Pinpoint the cell where the given text exists, returning its (x, y) midpoint coordinate. 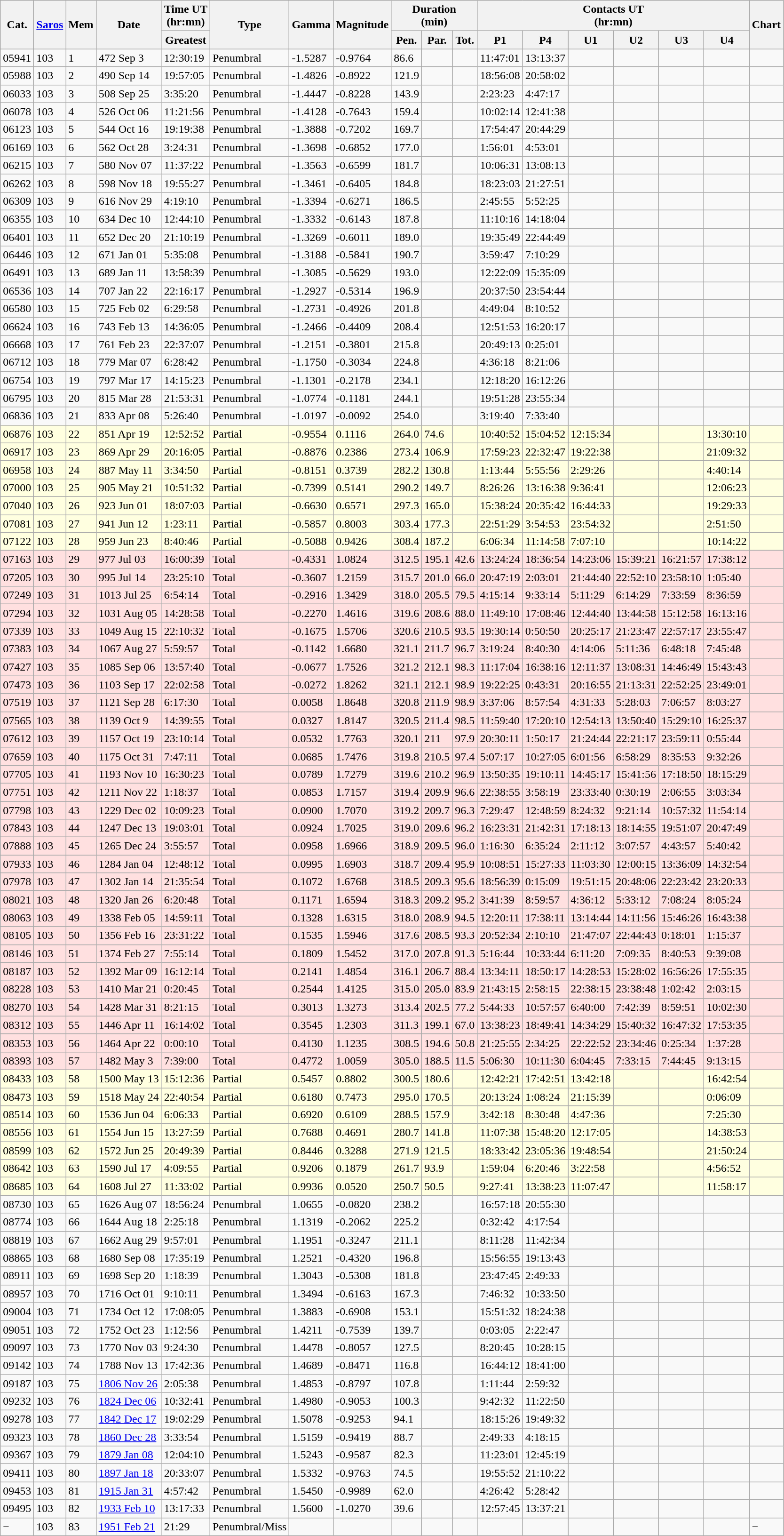
1.0824 (362, 560)
22 (81, 434)
1662 Aug 29 (129, 1240)
318.3 (406, 900)
-1.3888 (311, 129)
0.3545 (311, 1025)
4:36:18 (500, 362)
17:38:11 (545, 918)
-1.4128 (311, 112)
797 Mar 17 (129, 380)
97.4 (465, 756)
10:33:44 (545, 953)
14:32:54 (727, 864)
4:36:12 (591, 900)
207.8 (437, 953)
-1.4447 (311, 94)
-1.3461 (311, 183)
1842 Dec 17 (129, 1419)
725 Feb 02 (129, 309)
300.5 (406, 1079)
05941 (17, 58)
66.0 (465, 577)
17:08:46 (545, 613)
196.8 (406, 1258)
209.7 (437, 810)
15:40:32 (636, 1025)
0.9206 (311, 1168)
19:49:32 (545, 1419)
1338 Feb 05 (129, 918)
1067 Aug 27 (129, 649)
96.7 (465, 649)
12:15:34 (591, 434)
22:52:25 (681, 685)
07205 (17, 577)
16:21:57 (681, 560)
-0.6143 (362, 219)
8:26:26 (500, 488)
851 Apr 19 (129, 434)
2:10:10 (545, 936)
-0.5857 (311, 524)
11:21:56 (185, 112)
0.6920 (311, 1115)
5:26:40 (185, 416)
50.5 (437, 1186)
Greatest (185, 40)
1.0655 (311, 1204)
526 Oct 06 (129, 112)
12:42:21 (500, 1079)
0:18:01 (681, 936)
11:47:01 (500, 58)
169.7 (406, 129)
21 (81, 416)
12:11:37 (591, 667)
0.1879 (362, 1168)
313.4 (406, 1007)
1.6903 (362, 864)
11:59:40 (500, 720)
21:29 (185, 1527)
1:15:37 (727, 936)
1879 Jan 08 (129, 1455)
-0.9253 (362, 1419)
18:41:00 (545, 1365)
180.6 (437, 1079)
50 (81, 936)
17:54:47 (500, 129)
689 Jan 11 (129, 273)
1:37:28 (727, 1043)
959 Jun 23 (129, 542)
32 (81, 613)
07705 (17, 774)
8:10:52 (545, 309)
1.7279 (362, 774)
09232 (17, 1401)
130.8 (437, 470)
16:56:26 (681, 971)
321.2 (406, 667)
-0.5308 (362, 1276)
8:36:59 (727, 595)
0.6571 (362, 505)
4:47:36 (591, 1115)
4:19:10 (185, 201)
12:45:19 (545, 1455)
-0.2270 (311, 613)
3:55:57 (185, 846)
833 Apr 08 (129, 416)
0.0995 (311, 864)
1.7526 (362, 667)
1.7070 (362, 810)
Date (129, 24)
0.1535 (311, 936)
79.5 (465, 595)
13:13:37 (545, 58)
15:46:26 (681, 918)
186.5 (406, 201)
-0.9764 (362, 58)
234.1 (406, 380)
1.4478 (311, 1347)
74.5 (406, 1473)
P1 (500, 40)
06712 (17, 362)
905 May 21 (129, 488)
53 (81, 989)
1139 Oct 9 (129, 720)
69 (81, 1276)
1:16:30 (500, 846)
88.4 (465, 971)
21:47:07 (591, 936)
3:41:39 (500, 900)
0.7688 (311, 1133)
1.7025 (362, 828)
121.5 (437, 1151)
707 Jan 22 (129, 291)
10:27:05 (545, 756)
-0.9763 (362, 1473)
55 (81, 1025)
17:35:19 (185, 1258)
17:20:10 (545, 720)
18:14:55 (636, 828)
1:13:44 (500, 470)
06491 (17, 273)
40 (81, 756)
887 May 11 (129, 470)
209.6 (437, 828)
2:51:50 (727, 524)
6:28:42 (185, 362)
22:32:47 (545, 452)
15:39:21 (636, 560)
3:19:40 (500, 416)
16:42:54 (727, 1079)
0.0789 (311, 774)
26 (81, 505)
15:38:24 (500, 505)
06355 (17, 219)
07519 (17, 703)
-0.6271 (362, 201)
09495 (17, 1509)
1410 Mar 21 (129, 989)
11:10:16 (500, 219)
08393 (17, 1061)
20:37:50 (500, 291)
-0.4409 (362, 327)
5:28:42 (545, 1491)
-0.9554 (311, 434)
Contacts UT(hr:mn) (613, 16)
06123 (17, 129)
20:44:29 (545, 129)
88.7 (406, 1437)
7:33:15 (636, 1061)
318.9 (406, 846)
06876 (17, 434)
18:15:26 (500, 1419)
86.6 (406, 58)
13:36:09 (681, 864)
4:47:17 (545, 94)
15:51:32 (500, 1312)
20:16:05 (185, 452)
-0.8876 (311, 452)
14:23:06 (591, 560)
184.8 (406, 183)
9:13:15 (727, 1061)
205.5 (437, 595)
7 (81, 165)
07473 (17, 685)
12:44:10 (185, 219)
5:11:36 (636, 649)
6:20:48 (185, 900)
0.3288 (362, 1151)
07978 (17, 882)
08270 (17, 1007)
68 (81, 1258)
-0.3801 (362, 344)
19:55:27 (185, 183)
1.4616 (362, 613)
07249 (17, 595)
82.3 (406, 1455)
273.4 (406, 452)
5:06:30 (500, 1061)
13:58:39 (185, 273)
12:00:15 (636, 864)
06033 (17, 94)
4:49:04 (500, 309)
81 (81, 1491)
36 (81, 685)
08312 (17, 1025)
5:44:33 (500, 1007)
193.0 (406, 273)
1.3273 (362, 1007)
190.7 (406, 255)
472 Sep 3 (129, 58)
08433 (17, 1079)
0:06:09 (727, 1097)
18 (81, 362)
-0.9053 (362, 1401)
07081 (17, 524)
4:56:52 (727, 1168)
15:04:52 (545, 434)
0.8802 (362, 1079)
-1.3394 (311, 201)
995 Jul 14 (129, 577)
0:32:42 (500, 1222)
244.1 (406, 398)
16:38:16 (545, 667)
4:17:54 (545, 1222)
181.7 (406, 165)
21:24:44 (591, 738)
7:42:39 (636, 1007)
23:34:46 (636, 1043)
1302 Jan 14 (129, 882)
47 (81, 882)
20:48:06 (636, 882)
1320 Jan 26 (129, 900)
1392 Mar 09 (129, 971)
0.0924 (311, 828)
5 (81, 129)
6:40:00 (591, 1007)
14:34:29 (591, 1025)
1.8147 (362, 720)
-0.2916 (311, 595)
311.3 (406, 1025)
06754 (17, 380)
16 (81, 327)
08228 (17, 989)
3:54:53 (545, 524)
-0.0820 (362, 1204)
1608 Jul 27 (129, 1186)
06446 (17, 255)
12:04:10 (185, 1455)
23:20:33 (727, 882)
21:25:55 (500, 1043)
508 Sep 25 (129, 94)
318.7 (406, 864)
-1.4826 (311, 76)
1806 Nov 26 (129, 1383)
1.5243 (311, 1455)
0.4691 (362, 1133)
06795 (17, 398)
0:25:01 (545, 344)
9:32:26 (727, 756)
7:33:40 (545, 416)
-0.4331 (311, 560)
08911 (17, 1276)
07294 (17, 613)
19:48:54 (591, 1151)
121.9 (406, 76)
7:44:45 (681, 1061)
1049 Aug 15 (129, 631)
6:01:56 (591, 756)
1193 Nov 10 (129, 774)
12:48:59 (545, 810)
2:34:25 (545, 1043)
-1.5287 (311, 58)
-1.0774 (311, 398)
20:55:30 (545, 1204)
06580 (17, 309)
1.4689 (311, 1365)
10:14:22 (727, 542)
4 (81, 112)
-0.2178 (362, 380)
153.1 (406, 1312)
1013 Jul 25 (129, 595)
66 (81, 1222)
0.1072 (311, 882)
1590 Jul 17 (129, 1168)
07888 (17, 846)
7:09:35 (636, 953)
254.0 (406, 416)
22:38:55 (500, 792)
10:40:52 (500, 434)
238.2 (406, 1204)
1644 Aug 18 (129, 1222)
13:27:59 (185, 1133)
96.6 (465, 792)
177.3 (437, 524)
12:51:53 (500, 327)
11:37:22 (185, 165)
5:40:42 (727, 846)
201.0 (437, 577)
143.9 (406, 94)
10:32:41 (185, 1401)
08353 (17, 1043)
580 Nov 07 (129, 165)
12 (81, 255)
199.1 (437, 1025)
490 Sep 14 (129, 76)
08819 (17, 1240)
7:29:47 (500, 810)
06262 (17, 183)
1.2521 (311, 1258)
18:15:29 (727, 774)
6:54:14 (185, 595)
8:57:54 (545, 703)
1.4980 (311, 1401)
1.7157 (362, 792)
8:40:46 (185, 542)
-0.6852 (362, 147)
1.5332 (311, 1473)
22:02:58 (185, 685)
09097 (17, 1347)
4:26:42 (500, 1491)
652 Dec 20 (129, 237)
Gamma (311, 24)
2:45:55 (500, 201)
1951 Feb 21 (129, 1527)
22:44:43 (636, 936)
11:33:02 (185, 1186)
13:08:13 (545, 165)
-1.3563 (311, 165)
91.3 (465, 953)
20:33:07 (185, 1473)
18:56:39 (500, 882)
0.3013 (311, 1007)
-0.7202 (362, 129)
22:23:42 (681, 882)
94.1 (406, 1419)
95.6 (465, 882)
19:51:15 (591, 882)
18:56:08 (500, 76)
14:36:05 (185, 327)
14 (81, 291)
08105 (17, 936)
1.7476 (362, 756)
18:07:03 (185, 505)
76 (81, 1401)
14:28:53 (591, 971)
11:03:30 (591, 864)
20:16:55 (591, 685)
12:54:13 (591, 720)
194.6 (437, 1043)
-1.0197 (311, 416)
315.7 (406, 577)
1:18:37 (185, 792)
94.5 (465, 918)
319.0 (406, 828)
320.8 (406, 703)
0.1328 (311, 918)
1.6315 (362, 918)
71 (81, 1312)
0:20:45 (185, 989)
-0.7643 (362, 112)
1229 Dec 02 (129, 810)
15:28:02 (636, 971)
13 (81, 273)
93.3 (465, 936)
-0.9587 (362, 1455)
Magnitude (362, 24)
170.5 (437, 1097)
15:27:33 (545, 864)
3:58:19 (545, 792)
319.8 (406, 756)
5:07:17 (500, 756)
08599 (17, 1151)
0:43:31 (545, 685)
319.2 (406, 810)
-0.7539 (362, 1329)
0:50:50 (545, 631)
-0.8471 (362, 1365)
19:03:01 (185, 828)
54 (81, 1007)
1.3043 (311, 1276)
282.2 (406, 470)
319.4 (406, 792)
1265 Dec 24 (129, 846)
8:40:53 (681, 953)
06624 (17, 327)
1.7763 (362, 738)
75 (81, 1383)
13:34:11 (500, 971)
Par. (437, 40)
21:23:47 (636, 631)
23:25:10 (185, 577)
1518 May 24 (129, 1097)
6:17:30 (185, 703)
1.5078 (311, 1419)
23:54:44 (545, 291)
0.0058 (311, 703)
19:13:43 (545, 1258)
0.0532 (311, 738)
1716 Oct 01 (129, 1294)
1.8648 (362, 703)
07612 (17, 738)
08556 (17, 1133)
1915 Jan 31 (129, 1491)
Saros (50, 24)
1770 Nov 03 (129, 1347)
2:05:38 (185, 1383)
0.0958 (311, 846)
1:18:39 (185, 1276)
1.8262 (362, 685)
1.4853 (311, 1383)
30 (81, 577)
5:59:57 (185, 649)
Type (249, 24)
24 (81, 470)
8:35:53 (681, 756)
0.0685 (311, 756)
18:56:24 (185, 1204)
-0.5314 (362, 291)
-0.4320 (362, 1258)
18:36:54 (545, 560)
70 (81, 1294)
-0.9419 (362, 1437)
20:49:13 (500, 344)
33 (81, 631)
11:54:14 (727, 810)
U2 (636, 40)
42.6 (465, 560)
20:49:39 (185, 1151)
6:35:24 (545, 846)
3:07:57 (636, 846)
1500 May 13 (129, 1079)
Chart (766, 24)
-0.5629 (362, 273)
80 (81, 1473)
211.9 (437, 703)
22:51:29 (500, 524)
08774 (17, 1222)
0.6109 (362, 1115)
83.9 (465, 989)
3:42:18 (500, 1115)
6 (81, 147)
3:33:54 (185, 1437)
1211 Nov 22 (129, 792)
317.6 (406, 936)
1572 Jun 25 (129, 1151)
-0.5088 (311, 542)
06078 (17, 112)
13:42:18 (591, 1079)
07751 (17, 792)
23:38:48 (636, 989)
13:16:38 (545, 488)
1175 Oct 31 (129, 756)
19:55:52 (500, 1473)
-1.3085 (311, 273)
-1.2731 (311, 309)
0:25:34 (681, 1043)
167.3 (406, 1294)
20 (81, 398)
08063 (17, 918)
23:47:45 (500, 1276)
98.5 (465, 720)
1.6768 (362, 882)
303.4 (406, 524)
19:57:05 (185, 76)
7:07:10 (591, 542)
1680 Sep 08 (129, 1258)
-0.8057 (362, 1347)
96.2 (465, 828)
181.8 (406, 1276)
22:21:17 (636, 738)
202.5 (437, 1007)
1247 Dec 13 (129, 828)
23:05:36 (545, 1151)
6:29:58 (185, 309)
Mem (81, 24)
16:47:32 (681, 1025)
17:38:12 (727, 560)
165.0 (437, 505)
1.4854 (362, 971)
23:55:47 (727, 631)
6:04:45 (591, 1061)
17:42:51 (545, 1079)
1752 Oct 23 (129, 1329)
3:19:24 (500, 649)
15:43:43 (727, 667)
06309 (17, 201)
8:11:28 (500, 1240)
22:57:17 (681, 631)
0.5457 (311, 1079)
8:21:06 (545, 362)
67.0 (465, 1025)
9:27:41 (500, 1186)
177.0 (406, 147)
6:58:29 (636, 756)
211.4 (437, 720)
4:18:15 (545, 1437)
264.0 (406, 434)
159.4 (406, 112)
4:14:06 (591, 649)
56 (81, 1043)
08957 (17, 1294)
07798 (17, 810)
20:47:19 (500, 577)
6:14:29 (636, 595)
1.3429 (362, 595)
4:43:57 (681, 846)
1.3494 (311, 1294)
1.6594 (362, 900)
-1.1750 (311, 362)
10:51:32 (185, 488)
0:03:05 (500, 1329)
16:44:33 (591, 505)
11:07:47 (591, 1186)
07427 (17, 667)
196.9 (406, 291)
09323 (17, 1437)
35 (81, 667)
1:08:24 (545, 1097)
16:43:38 (727, 918)
224.8 (406, 362)
7:45:48 (727, 649)
Cat. (17, 24)
12:57:45 (500, 1509)
1157 Oct 19 (129, 738)
39.6 (406, 1509)
-1.3188 (311, 255)
1446 Apr 11 (129, 1025)
208.5 (437, 936)
-0.3034 (362, 362)
17:42:36 (185, 1365)
08146 (17, 953)
288.5 (406, 1115)
13:50:40 (636, 720)
977 Jul 03 (129, 560)
189.0 (406, 237)
8:59:57 (545, 900)
23 (81, 452)
23:49:01 (727, 685)
7:25:30 (727, 1115)
0.0900 (311, 810)
1428 Mar 31 (129, 1007)
209.3 (437, 882)
315.0 (406, 989)
19:51:07 (681, 828)
1.5706 (362, 631)
-0.5841 (362, 255)
37 (81, 703)
Tot. (465, 40)
308.5 (406, 1043)
61 (81, 1133)
6:06:33 (185, 1115)
-0.0092 (362, 416)
41 (81, 774)
77.2 (465, 1007)
7:10:29 (545, 255)
7:55:14 (185, 953)
-0.6163 (362, 1294)
16:20:17 (545, 327)
1.5450 (311, 1491)
106.9 (437, 452)
-0.8797 (362, 1383)
316.1 (406, 971)
9:36:41 (591, 488)
8:21:15 (185, 1007)
3 (81, 94)
18:24:38 (545, 1312)
25 (81, 488)
7:33:59 (681, 595)
16:13:16 (727, 613)
-0.4926 (362, 309)
63 (81, 1168)
7:46:32 (500, 1294)
209.9 (437, 792)
2:03:15 (727, 989)
8:20:45 (500, 1347)
96.9 (465, 774)
305.0 (406, 1061)
88.0 (465, 613)
27 (81, 524)
209.4 (437, 864)
-1.1301 (311, 380)
44 (81, 828)
0.7473 (362, 1097)
3:34:50 (185, 470)
08865 (17, 1258)
1.1319 (311, 1222)
127.5 (406, 1347)
308.4 (406, 542)
195.1 (437, 560)
22:22:52 (591, 1043)
11:49:10 (500, 613)
50.8 (465, 1043)
77 (81, 1419)
0.5141 (362, 488)
4:09:55 (185, 1168)
6:11:20 (591, 953)
07163 (17, 560)
31 (81, 595)
-0.8228 (362, 94)
9:42:32 (500, 1401)
0.0520 (362, 1186)
5:11:29 (591, 595)
1085 Sep 06 (129, 667)
13:37:21 (545, 1509)
2:29:26 (591, 470)
16:57:18 (500, 1204)
-0.6908 (362, 1312)
09411 (17, 1473)
20:35:42 (545, 505)
11 (81, 237)
21:42:31 (545, 828)
-1.3332 (311, 219)
2:03:01 (545, 577)
14:39:55 (185, 720)
22:44:49 (545, 237)
09142 (17, 1365)
14:59:11 (185, 918)
320.6 (406, 631)
10:57:57 (545, 1007)
20:13:24 (500, 1097)
Penumbral/Miss (249, 1527)
22:16:17 (185, 291)
14:28:58 (185, 613)
209.5 (437, 846)
1554 Jun 15 (129, 1133)
79 (81, 1455)
1626 Aug 07 (129, 1204)
1734 Oct 12 (129, 1312)
09051 (17, 1329)
17 (81, 344)
23:55:34 (545, 398)
2:22:47 (545, 1329)
16:12:26 (545, 380)
295.0 (406, 1097)
19:30:14 (500, 631)
1284 Jan 04 (129, 864)
43 (81, 810)
23:58:10 (681, 577)
0.8446 (311, 1151)
06215 (17, 165)
11:17:04 (500, 667)
13:57:40 (185, 667)
5:55:56 (545, 470)
0.4130 (311, 1043)
65 (81, 1204)
08514 (17, 1115)
1:02:42 (681, 989)
60 (81, 1115)
4:57:42 (185, 1491)
13:14:44 (591, 918)
19:02:29 (185, 1419)
17:08:05 (185, 1312)
9:10:11 (185, 1294)
16:12:14 (185, 971)
0.1116 (362, 434)
22:10:32 (185, 631)
12:41:38 (545, 112)
67 (81, 1240)
78 (81, 1437)
Time UT(hr:mn) (185, 16)
12:30:19 (185, 58)
1824 Dec 06 (129, 1401)
-0.3247 (362, 1240)
205.0 (437, 989)
12:52:52 (185, 434)
157.9 (437, 1115)
06958 (17, 470)
-0.6405 (362, 183)
12:22:09 (500, 273)
95.2 (465, 900)
51 (81, 953)
18:49:41 (545, 1025)
19:51:28 (500, 398)
208.4 (406, 327)
97.9 (465, 738)
12:20:11 (500, 918)
0:55:44 (727, 738)
62 (81, 1151)
11:58:17 (727, 1186)
11:14:58 (545, 542)
74.6 (437, 434)
19:22:38 (591, 452)
1:56:01 (500, 147)
10:33:50 (545, 1294)
74 (81, 1365)
U4 (727, 40)
15:41:56 (636, 774)
5:28:03 (636, 703)
10:57:32 (681, 810)
08473 (17, 1097)
8:30:48 (545, 1115)
13:24:24 (500, 560)
0.1171 (311, 900)
96.3 (465, 810)
10:02:30 (727, 1007)
16:30:23 (185, 774)
21:43:15 (500, 989)
13:17:33 (185, 1509)
-0.1675 (311, 631)
19:35:49 (500, 237)
07565 (17, 720)
21:27:51 (545, 183)
9 (81, 201)
07339 (17, 631)
15:29:10 (681, 720)
22:37:07 (185, 344)
11.5 (465, 1061)
9:24:30 (185, 1347)
1.1235 (362, 1043)
-1.3269 (311, 237)
1897 Jan 18 (129, 1473)
-0.3607 (311, 577)
21:09:32 (727, 452)
923 Jun 01 (129, 505)
-0.8922 (362, 76)
100.3 (406, 1401)
18:23:03 (500, 183)
12:44:40 (591, 613)
2:06:55 (681, 792)
07659 (17, 756)
42 (81, 792)
20:30:11 (500, 738)
8:59:51 (681, 1007)
779 Mar 07 (129, 362)
1.3883 (311, 1312)
15:12:36 (185, 1079)
0.0853 (311, 792)
4:31:33 (591, 703)
19 (81, 380)
10 (81, 219)
10:02:14 (500, 112)
07000 (17, 488)
09278 (17, 1419)
34 (81, 649)
-0.6011 (362, 237)
0.2386 (362, 452)
14:46:49 (681, 667)
0.1809 (311, 953)
5:33:12 (636, 900)
1.4211 (311, 1329)
3:59:47 (500, 255)
07933 (17, 864)
0.6180 (311, 1097)
95.9 (465, 864)
671 Jan 01 (129, 255)
-0.9989 (362, 1491)
139.7 (406, 1329)
20:25:17 (591, 631)
107.8 (406, 1383)
21:35:54 (185, 882)
1 (81, 58)
9:39:08 (727, 953)
13:44:58 (636, 613)
1:23:11 (185, 524)
201.8 (406, 309)
8:03:27 (727, 703)
5:16:44 (500, 953)
211.7 (437, 649)
12:06:23 (727, 488)
5:52:25 (545, 201)
1:11:44 (500, 1383)
57 (81, 1061)
15:12:58 (681, 613)
544 Oct 16 (129, 129)
1.5159 (311, 1437)
08730 (17, 1204)
761 Feb 23 (129, 344)
83 (81, 1527)
14:38:53 (727, 1133)
21:10:19 (185, 237)
59 (81, 1097)
19:29:33 (727, 505)
07843 (17, 828)
06668 (17, 344)
-1.2927 (311, 291)
1.2303 (362, 1025)
23:31:22 (185, 936)
-0.8151 (311, 470)
1356 Feb 16 (129, 936)
98.3 (465, 667)
21:13:31 (636, 685)
09187 (17, 1383)
250.7 (406, 1186)
0.8003 (362, 524)
21:44:40 (591, 577)
941 Jun 12 (129, 524)
211.1 (406, 1240)
16:00:39 (185, 560)
06536 (17, 291)
7:08:24 (681, 900)
141.8 (437, 1133)
3:37:06 (500, 703)
23:33:40 (591, 792)
10:11:30 (545, 1061)
1374 Feb 27 (129, 953)
Pen. (406, 40)
17:55:35 (727, 971)
06169 (17, 147)
2:11:12 (591, 846)
10:09:23 (185, 810)
1.4125 (362, 989)
10:28:15 (545, 1347)
206.7 (437, 971)
08187 (17, 971)
11:07:38 (500, 1133)
22:52:10 (636, 577)
06917 (17, 452)
-0.2062 (362, 1222)
06401 (17, 237)
20:47:49 (727, 828)
7:39:00 (185, 1061)
16:23:31 (500, 828)
1031 Aug 05 (129, 613)
208.6 (437, 613)
22:38:15 (591, 989)
22:40:54 (185, 1097)
3:03:34 (727, 792)
14:15:23 (185, 380)
2:23:23 (500, 94)
39 (81, 738)
1:12:56 (185, 1329)
-1.2466 (311, 327)
209.2 (437, 900)
29 (81, 560)
13:50:35 (500, 774)
09004 (17, 1312)
1:59:04 (500, 1168)
7:47:11 (185, 756)
290.2 (406, 488)
6:48:18 (681, 649)
-1.3698 (311, 147)
9:57:01 (185, 1240)
19:22:25 (500, 685)
743 Feb 13 (129, 327)
15:35:09 (545, 273)
Duration(min) (435, 16)
20:58:02 (545, 76)
6:06:34 (500, 542)
8 (81, 183)
0.0327 (311, 720)
-0.0677 (311, 667)
188.5 (437, 1061)
3:35:20 (185, 94)
7:06:57 (681, 703)
18:33:42 (500, 1151)
20:52:34 (500, 936)
9:33:14 (545, 595)
08021 (17, 900)
616 Nov 29 (129, 201)
82 (81, 1509)
320.5 (406, 720)
17:18:50 (681, 774)
8:05:24 (727, 900)
0.3739 (362, 470)
62.0 (406, 1491)
280.7 (406, 1133)
1860 Dec 28 (129, 1437)
U3 (681, 40)
10:06:31 (500, 165)
562 Oct 28 (129, 147)
93.5 (465, 631)
0:00:10 (185, 1043)
1.5452 (362, 953)
17:59:23 (500, 452)
15 (81, 309)
12:48:12 (185, 864)
-0.7399 (311, 488)
320.1 (406, 738)
1:05:40 (727, 577)
15:56:55 (500, 1258)
14:18:04 (545, 219)
318.5 (406, 882)
14:45:17 (591, 774)
21:53:31 (185, 398)
-0.6630 (311, 505)
23:10:14 (185, 738)
2:58:15 (545, 989)
12:17:05 (591, 1133)
1.6966 (362, 846)
21:15:39 (591, 1097)
38 (81, 720)
2:59:32 (545, 1383)
1.0059 (362, 1061)
4:40:14 (727, 470)
317.0 (406, 953)
1788 Nov 13 (129, 1365)
08685 (17, 1186)
0.9426 (362, 542)
261.7 (406, 1168)
58 (81, 1079)
08642 (17, 1168)
09453 (17, 1491)
297.3 (406, 505)
73 (81, 1347)
271.9 (406, 1151)
215.8 (406, 344)
869 Apr 29 (129, 452)
2:25:18 (185, 1222)
07040 (17, 505)
21:50:24 (727, 1151)
06836 (17, 416)
1.5600 (311, 1509)
187.2 (437, 542)
21:10:22 (545, 1473)
10:08:51 (500, 864)
3:24:31 (185, 147)
72 (81, 1329)
15:48:20 (545, 1133)
11:22:50 (545, 1401)
4:53:01 (545, 147)
12:18:20 (500, 380)
48 (81, 900)
1:50:17 (545, 738)
19:10:11 (545, 774)
18:50:17 (545, 971)
0.4772 (311, 1061)
-1.0270 (362, 1509)
1698 Sep 20 (129, 1276)
6:20:46 (545, 1168)
07122 (17, 542)
312.5 (406, 560)
52 (81, 971)
64 (81, 1186)
1121 Sep 28 (129, 703)
1933 Feb 10 (129, 1509)
8:24:32 (591, 810)
16:44:12 (500, 1365)
-0.0272 (311, 685)
11:23:01 (500, 1455)
2 (81, 76)
1464 Apr 22 (129, 1043)
0.2544 (311, 989)
-0.6599 (362, 165)
14:11:56 (636, 918)
1.2159 (362, 577)
23:59:11 (681, 738)
13:08:31 (636, 667)
09367 (17, 1455)
8:40:30 (545, 649)
P4 (545, 40)
49 (81, 918)
96.0 (465, 846)
-0.1181 (362, 398)
1.5946 (362, 936)
17:53:35 (727, 1025)
19:19:38 (185, 129)
1536 Jun 04 (129, 1115)
05988 (17, 76)
3:22:58 (591, 1168)
634 Dec 10 (129, 219)
-1.2151 (311, 344)
210.2 (437, 774)
93.9 (437, 1168)
0:15:09 (545, 882)
13:30:10 (727, 434)
211 (437, 738)
9:21:14 (636, 810)
16:14:02 (185, 1025)
116.8 (406, 1365)
1103 Sep 17 (129, 685)
149.7 (437, 488)
16:25:37 (727, 720)
208.9 (437, 918)
1.6680 (362, 649)
0.2141 (311, 971)
0.9936 (311, 1186)
815 Mar 28 (129, 398)
0:30:19 (636, 792)
11:42:34 (545, 1240)
07383 (17, 649)
4:15:14 (500, 595)
1.1951 (311, 1240)
U1 (591, 40)
187.8 (406, 219)
1482 May 3 (129, 1061)
598 Nov 18 (129, 183)
28 (81, 542)
46 (81, 864)
23:54:32 (591, 524)
17:18:13 (591, 828)
5:35:08 (185, 255)
-0.1142 (311, 649)
45 (81, 846)
225.2 (406, 1222)
